Search for the cell housing the specified text and yield its (x, y) center coordinate. 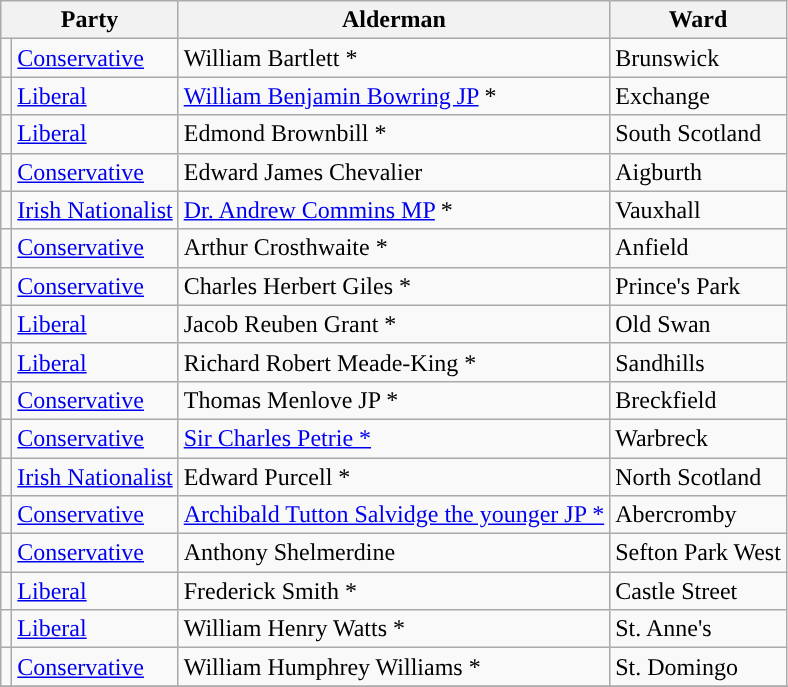
Richard Robert Meade-King * (394, 362)
Edmond Brownbill * (394, 134)
Abercromby (698, 515)
Sefton Park West (698, 553)
Sir Charles Petrie * (394, 438)
Ward (698, 20)
Anthony Shelmerdine (394, 553)
Archibald Tutton Salvidge the younger JP * (394, 515)
Sandhills (698, 362)
William Bartlett * (394, 58)
Alderman (394, 20)
Edward Purcell * (394, 477)
William Benjamin Bowring JP * (394, 96)
Frederick Smith * (394, 591)
Exchange (698, 96)
Castle Street (698, 591)
Edward James Chevalier (394, 172)
Aigburth (698, 172)
St. Anne's (698, 629)
Brunswick (698, 58)
Vauxhall (698, 210)
North Scotland (698, 477)
Dr. Andrew Commins MP * (394, 210)
William Henry Watts * (394, 629)
Warbreck (698, 438)
Arthur Crosthwaite * (394, 248)
Prince's Park (698, 286)
South Scotland (698, 134)
Thomas Menlove JP * (394, 400)
St. Domingo (698, 667)
Charles Herbert Giles * (394, 286)
Party (90, 20)
Anfield (698, 248)
Breckfield (698, 400)
William Humphrey Williams * (394, 667)
Jacob Reuben Grant * (394, 324)
Old Swan (698, 324)
